Identify which cell holds the provided text, then report its (x, y) central coordinate. 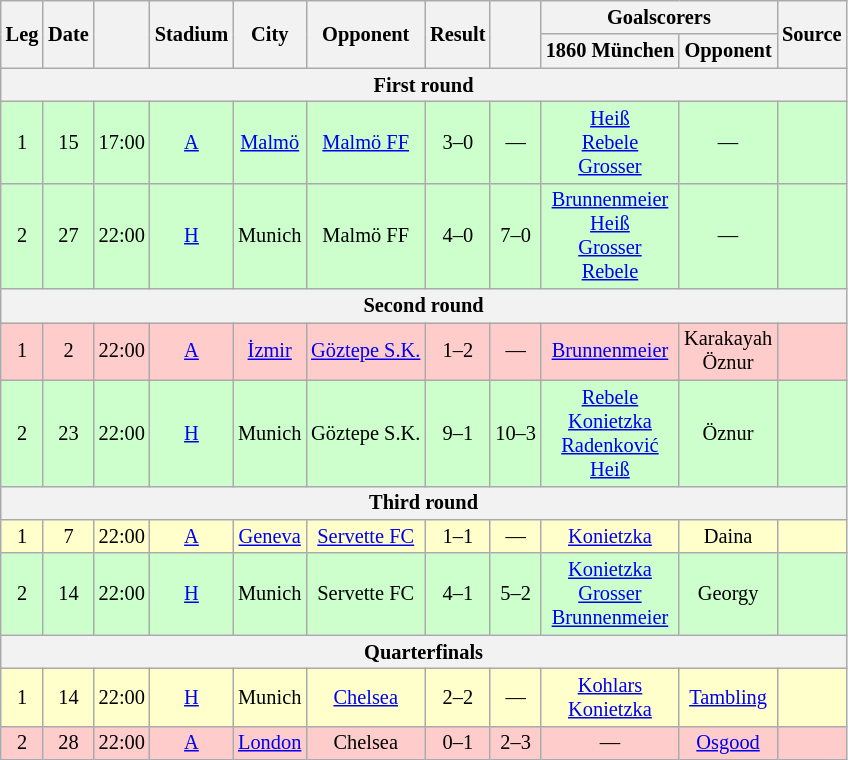
10–3 (515, 433)
Result (458, 34)
2–2 (458, 697)
23 (68, 433)
5–2 (515, 594)
Daina (728, 536)
4–1 (458, 594)
1860 München (610, 51)
0–1 (458, 743)
İzmir (270, 351)
City (270, 34)
7 (68, 536)
7–0 (515, 236)
17:00 (122, 142)
London (270, 743)
9–1 (458, 433)
Konietzka (610, 536)
Rebele Konietzka Radenković Heiß (610, 433)
Kohlars Konietzka (610, 697)
3–0 (458, 142)
4–0 (458, 236)
Georgy (728, 594)
28 (68, 743)
Goalscorers (659, 17)
1–2 (458, 351)
Stadium (192, 34)
Third round (424, 503)
Quarterfinals (424, 652)
Öznur (728, 433)
Leg (22, 34)
Malmö (270, 142)
27 (68, 236)
Karakayah Öznur (728, 351)
Source (812, 34)
1–1 (458, 536)
Tambling (728, 697)
15 (68, 142)
Osgood (728, 743)
2–3 (515, 743)
Date (68, 34)
Konietzka Grosser Brunnenmeier (610, 594)
Second round (424, 306)
First round (424, 85)
Heiß Rebele Grosser (610, 142)
Brunnenmeier Heiß Grosser Rebele (610, 236)
Geneva (270, 536)
Brunnenmeier (610, 351)
